Output the [x, y] coordinate of the center of the cell containing the given text.  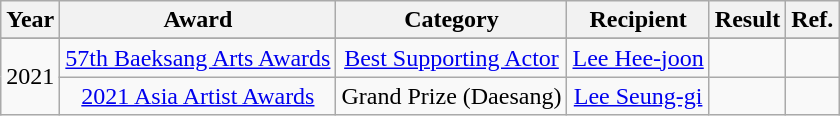
Category [452, 20]
Recipient [638, 20]
Result [747, 20]
Grand Prize (Daesang) [452, 96]
2021 Asia Artist Awards [198, 96]
Lee Seung-gi [638, 96]
2021 [30, 77]
Year [30, 20]
Award [198, 20]
Lee Hee-joon [638, 58]
Best Supporting Actor [452, 58]
Ref. [812, 20]
57th Baeksang Arts Awards [198, 58]
